Capture the cell that displays the provided text and extract its (X, Y) central coordinate. 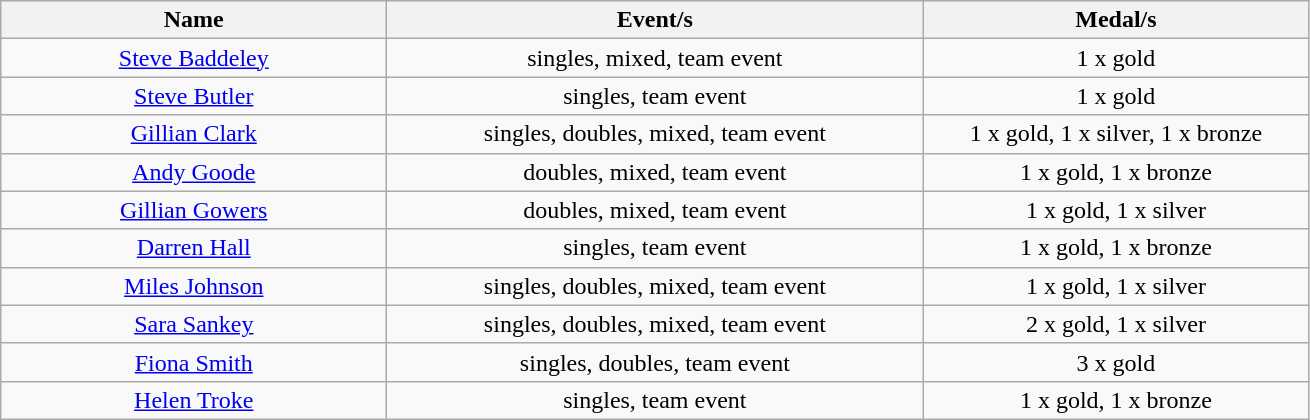
2 x gold, 1 x silver (1116, 324)
singles, doubles, team event (655, 362)
Miles Johnson (194, 286)
Sara Sankey (194, 324)
3 x gold (1116, 362)
Fiona Smith (194, 362)
Medal/s (1116, 20)
Darren Hall (194, 248)
Name (194, 20)
Andy Goode (194, 172)
Gillian Clark (194, 134)
Steve Baddeley (194, 58)
singles, mixed, team event (655, 58)
Helen Troke (194, 400)
Event/s (655, 20)
Gillian Gowers (194, 210)
Steve Butler (194, 96)
1 x gold, 1 x silver, 1 x bronze (1116, 134)
